From the cell containing the given text, extract its center point as (x, y) coordinate. 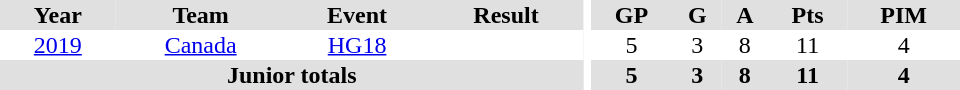
A (745, 15)
HG18 (358, 45)
Team (201, 15)
2019 (58, 45)
Result (506, 15)
Year (58, 15)
GP (631, 15)
PIM (904, 15)
Junior totals (292, 75)
G (698, 15)
Pts (808, 15)
Event (358, 15)
Canada (201, 45)
